Return the (X, Y) coordinate for the center point of the cell that contains the specified text.  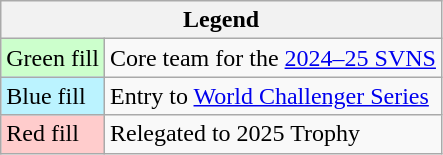
Relegated to 2025 Trophy (272, 134)
Legend (222, 20)
Red fill (53, 134)
Blue fill (53, 96)
Core team for the 2024–25 SVNS (272, 58)
Entry to World Challenger Series (272, 96)
Green fill (53, 58)
